Search for the cell housing the specified text and yield its (X, Y) center coordinate. 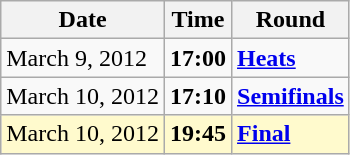
17:10 (198, 96)
Time (198, 20)
Semifinals (291, 96)
17:00 (198, 58)
Heats (291, 58)
Date (83, 20)
March 9, 2012 (83, 58)
Round (291, 20)
19:45 (198, 134)
Final (291, 134)
